Detect which cell encompasses the target text, then output its [x, y] center coordinate. 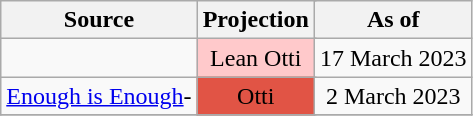
17 March 2023 [393, 58]
Source [99, 20]
Lean Otti [256, 58]
Enough is Enough- [99, 96]
Projection [256, 20]
Otti [256, 96]
2 March 2023 [393, 96]
As of [393, 20]
